From the cell containing the given text, extract its center point as (X, Y) coordinate. 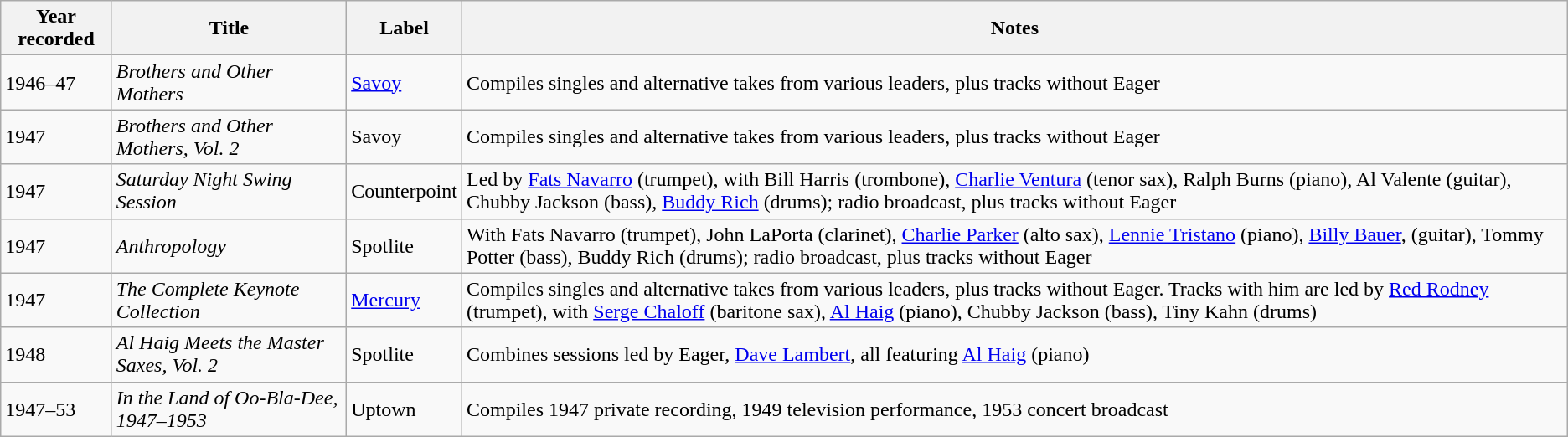
1947–53 (56, 409)
Combines sessions led by Eager, Dave Lambert, all featuring Al Haig (piano) (1014, 355)
Mercury (405, 300)
Notes (1014, 28)
Brothers and Other Mothers, Vol. 2 (229, 137)
1948 (56, 355)
Label (405, 28)
Uptown (405, 409)
Title (229, 28)
Compiles 1947 private recording, 1949 television performance, 1953 concert broadcast (1014, 409)
Al Haig Meets the Master Saxes, Vol. 2 (229, 355)
The Complete Keynote Collection (229, 300)
Counterpoint (405, 191)
Anthropology (229, 246)
1946–47 (56, 82)
Brothers and Other Mothers (229, 82)
In the Land of Oo-Bla-Dee, 1947–1953 (229, 409)
Year recorded (56, 28)
Saturday Night Swing Session (229, 191)
